Pinpoint the cell where the given text exists, returning its (X, Y) midpoint coordinate. 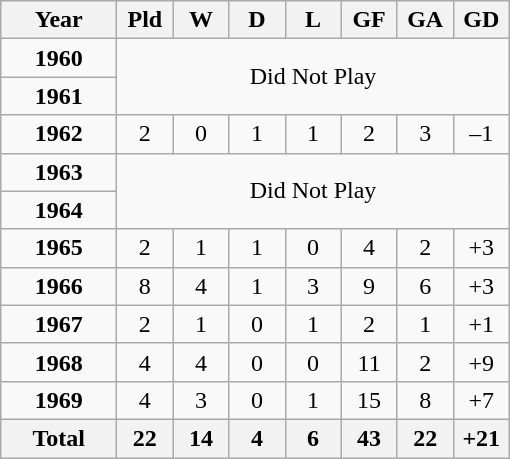
+21 (481, 438)
1961 (59, 96)
GF (369, 20)
+1 (481, 324)
1966 (59, 286)
1962 (59, 134)
15 (369, 400)
1968 (59, 362)
L (313, 20)
Year (59, 20)
1960 (59, 58)
GA (425, 20)
–1 (481, 134)
1963 (59, 172)
1964 (59, 210)
1967 (59, 324)
1965 (59, 248)
9 (369, 286)
1969 (59, 400)
43 (369, 438)
+7 (481, 400)
D (257, 20)
14 (201, 438)
GD (481, 20)
W (201, 20)
+9 (481, 362)
11 (369, 362)
Pld (145, 20)
Total (59, 438)
